Output the [x, y] coordinate of the center of the cell containing the given text.  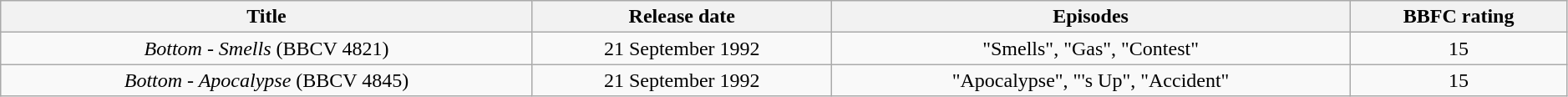
Bottom - Apocalypse (BBCV 4845) [266, 80]
Bottom - Smells (BBCV 4821) [266, 48]
Episodes [1091, 17]
"Smells", "Gas", "Contest" [1091, 48]
Title [266, 17]
BBFC rating [1459, 17]
"Apocalypse", "'s Up", "Accident" [1091, 80]
Release date [682, 17]
